Pinpoint the cell where the given text exists, returning its (X, Y) midpoint coordinate. 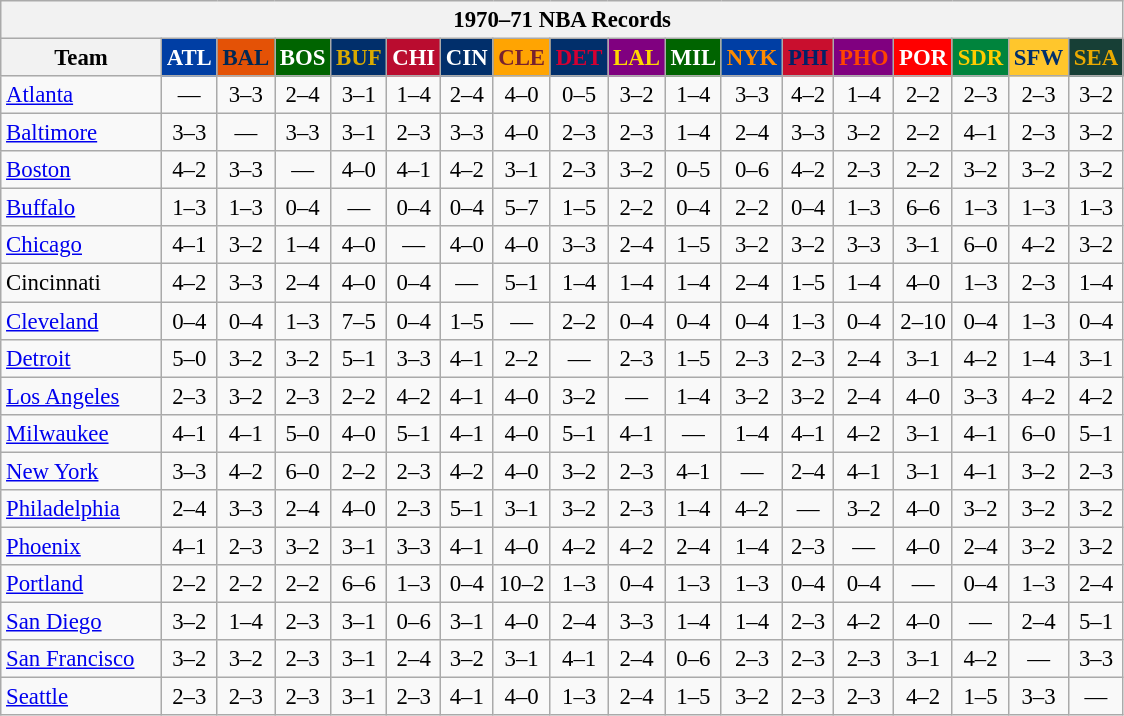
BOS (303, 58)
10–2 (522, 584)
Baltimore (82, 133)
SFW (1039, 58)
SEA (1096, 58)
POR (924, 58)
7–5 (359, 321)
PHO (864, 58)
SDR (980, 58)
Chicago (82, 245)
1970–71 NBA Records (562, 20)
New York (82, 471)
Portland (82, 584)
5–7 (522, 208)
DET (578, 58)
LAL (636, 58)
CLE (522, 58)
BUF (359, 58)
ATL (189, 58)
Los Angeles (82, 396)
Cincinnati (82, 283)
CIN (467, 58)
Cleveland (82, 321)
San Diego (82, 621)
Milwaukee (82, 433)
San Francisco (82, 659)
Team (82, 58)
PHI (808, 58)
Detroit (82, 358)
BAL (246, 58)
NYK (752, 58)
Seattle (82, 697)
Atlanta (82, 95)
Phoenix (82, 546)
Boston (82, 170)
2–10 (924, 321)
CHI (414, 58)
MIL (693, 58)
Buffalo (82, 208)
Philadelphia (82, 509)
